Capture the cell that displays the provided text and extract its (x, y) central coordinate. 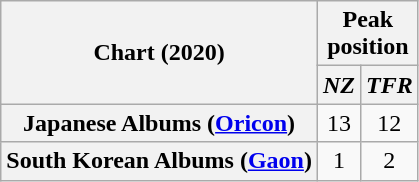
Chart (2020) (160, 52)
TFR (389, 85)
1 (338, 161)
NZ (338, 85)
12 (389, 123)
2 (389, 161)
Japanese Albums (Oricon) (160, 123)
Peakposition (368, 34)
South Korean Albums (Gaon) (160, 161)
13 (338, 123)
